Identify which cell holds the provided text, then report its [x, y] central coordinate. 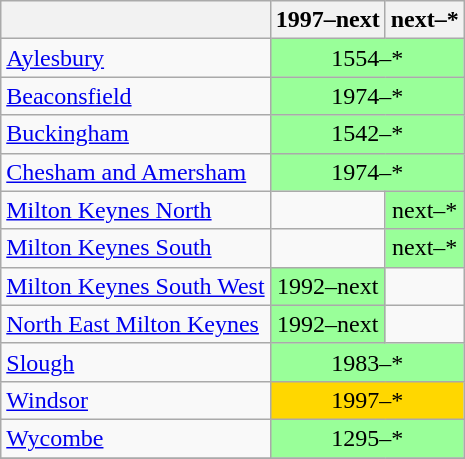
Beaconsfield [136, 96]
Buckingham [136, 134]
Milton Keynes South West [136, 286]
North East Milton Keynes [136, 324]
Wycombe [136, 438]
Chesham and Amersham [136, 172]
Windsor [136, 400]
1997–next [328, 20]
Milton Keynes North [136, 210]
1983–* [367, 362]
1542–* [367, 134]
1295–* [367, 438]
1554–* [367, 58]
1997–* [367, 400]
Aylesbury [136, 58]
Milton Keynes South [136, 248]
Slough [136, 362]
